For the text-containing cell, return its midpoint in (X, Y) coordinate format. 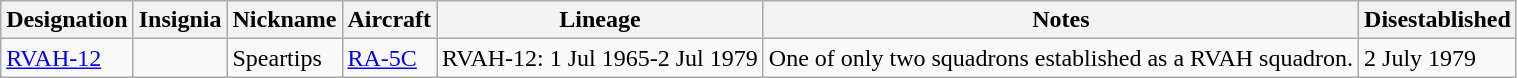
Insignia (180, 20)
Notes (1060, 20)
One of only two squadrons established as a RVAH squadron. (1060, 58)
Disestablished (1438, 20)
RVAH-12: 1 Jul 1965-2 Jul 1979 (600, 58)
Speartips (284, 58)
RVAH-12 (67, 58)
2 July 1979 (1438, 58)
Designation (67, 20)
RA-5C (390, 58)
Nickname (284, 20)
Lineage (600, 20)
Aircraft (390, 20)
